Return the (X, Y) coordinate for the center point of the cell that contains the specified text.  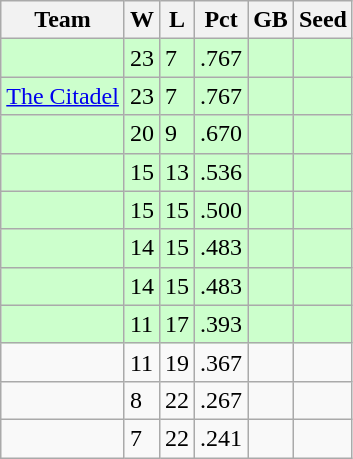
Seed (322, 20)
GB (271, 20)
.393 (222, 324)
W (142, 20)
.241 (222, 438)
13 (178, 172)
.367 (222, 362)
8 (142, 400)
.500 (222, 210)
Pct (222, 20)
.267 (222, 400)
L (178, 20)
17 (178, 324)
9 (178, 134)
.670 (222, 134)
20 (142, 134)
.536 (222, 172)
The Citadel (63, 96)
Team (63, 20)
19 (178, 362)
